Pinpoint the cell where the given text exists, returning its [X, Y] midpoint coordinate. 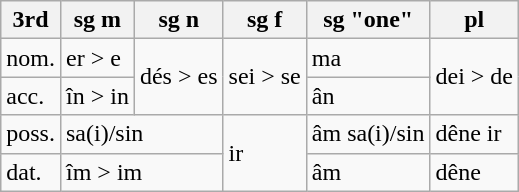
dêne [474, 172]
sei > se [264, 77]
dêne ir [474, 134]
pl [474, 20]
dat. [31, 172]
3rd [31, 20]
poss. [31, 134]
dei > de [474, 77]
âm sa(i)/sin [368, 134]
sg f [264, 20]
sa(i)/sin [142, 134]
acc. [31, 96]
în > in [97, 96]
ân [368, 96]
sg m [97, 20]
nom. [31, 58]
ir [264, 153]
sg n [178, 20]
er > e [97, 58]
âm [368, 172]
ma [368, 58]
dés > es [178, 77]
îm > im [142, 172]
sg "one" [368, 20]
